Extract the (x, y) coordinate from the center of the cell holding the provided text.  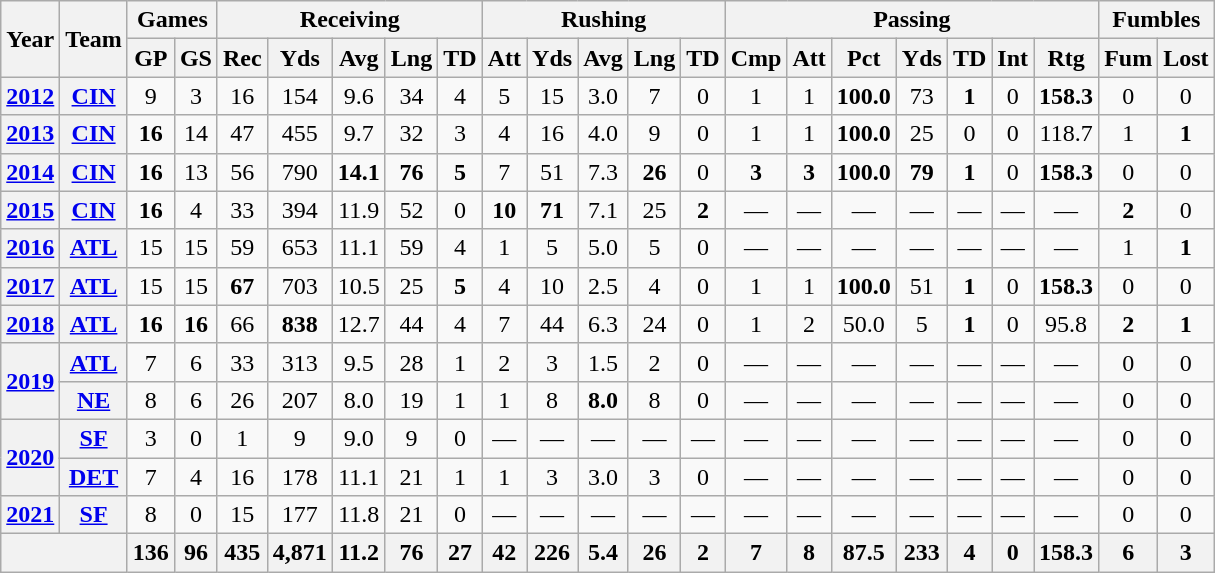
Cmp (756, 58)
10.5 (358, 286)
DET (94, 477)
14.1 (358, 172)
32 (411, 134)
Year (30, 39)
87.5 (864, 553)
9.5 (358, 362)
71 (552, 210)
11.9 (358, 210)
66 (242, 324)
Pct (864, 58)
394 (300, 210)
11.8 (358, 515)
2012 (30, 96)
14 (196, 134)
233 (922, 553)
Games (172, 20)
313 (300, 362)
154 (300, 96)
Rtg (1066, 58)
7.1 (604, 210)
9.0 (358, 438)
GP (150, 58)
11.2 (358, 553)
42 (504, 553)
34 (411, 96)
73 (922, 96)
12.7 (358, 324)
Lost (1186, 58)
653 (300, 248)
Passing (912, 20)
2016 (30, 248)
2019 (30, 381)
50.0 (864, 324)
13 (196, 172)
177 (300, 515)
178 (300, 477)
2021 (30, 515)
27 (460, 553)
9.6 (358, 96)
NE (94, 400)
Fum (1128, 58)
79 (922, 172)
7.3 (604, 172)
2018 (30, 324)
207 (300, 400)
24 (654, 324)
790 (300, 172)
455 (300, 134)
4,871 (300, 553)
Int (1013, 58)
4.0 (604, 134)
67 (242, 286)
5.4 (604, 553)
435 (242, 553)
Rec (242, 58)
118.7 (1066, 134)
Receiving (350, 20)
2.5 (604, 286)
838 (300, 324)
28 (411, 362)
47 (242, 134)
52 (411, 210)
96 (196, 553)
2015 (30, 210)
Rushing (604, 20)
2020 (30, 457)
226 (552, 553)
9.7 (358, 134)
2014 (30, 172)
6.3 (604, 324)
5.0 (604, 248)
19 (411, 400)
56 (242, 172)
Team (94, 39)
GS (196, 58)
2017 (30, 286)
1.5 (604, 362)
Fumbles (1156, 20)
136 (150, 553)
703 (300, 286)
2013 (30, 134)
95.8 (1066, 324)
